Capture the cell that displays the provided text and extract its [X, Y] central coordinate. 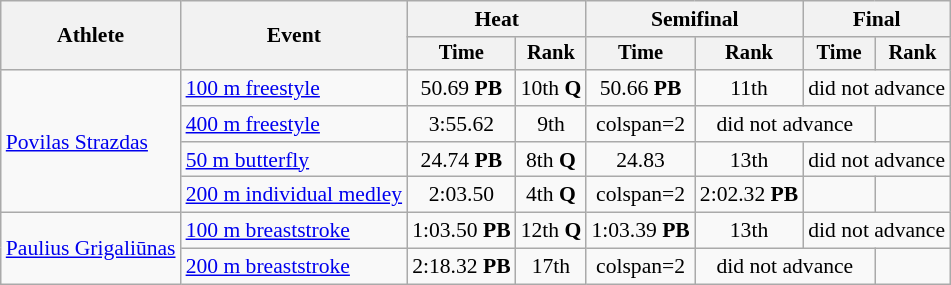
200 m breaststroke [294, 267]
3:55.62 [461, 124]
400 m freestyle [294, 124]
2:03.50 [461, 195]
100 m freestyle [294, 88]
50 m butterfly [294, 160]
50.69 PB [461, 88]
Semifinal [694, 19]
1:03.39 PB [640, 231]
2:02.32 PB [749, 195]
10th Q [552, 88]
50.66 PB [640, 88]
8th Q [552, 160]
Final [876, 19]
24.74 PB [461, 160]
Athlete [91, 36]
Povilas Strazdas [91, 141]
1:03.50 PB [461, 231]
4th Q [552, 195]
24.83 [640, 160]
200 m individual medley [294, 195]
12th Q [552, 231]
11th [749, 88]
Paulius Grigaliūnas [91, 248]
2:18.32 PB [461, 267]
Heat [496, 19]
9th [552, 124]
17th [552, 267]
100 m breaststroke [294, 231]
Event [294, 36]
